Scan for the cell matching the given text and deliver its [x, y] coordinate at center. 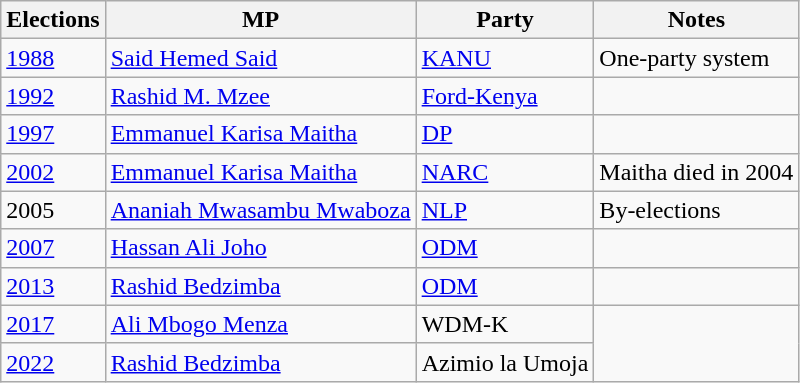
MP [260, 20]
1988 [53, 58]
2013 [53, 286]
Ali Mbogo Menza [260, 324]
Maitha died in 2004 [696, 172]
1992 [53, 96]
Notes [696, 20]
By-elections [696, 210]
2022 [53, 362]
2017 [53, 324]
Ford-Kenya [505, 96]
2005 [53, 210]
2007 [53, 248]
Hassan Ali Joho [260, 248]
Party [505, 20]
Ananiah Mwasambu Mwaboza [260, 210]
WDM-K [505, 324]
DP [505, 134]
Elections [53, 20]
KANU [505, 58]
NLP [505, 210]
1997 [53, 134]
Rashid M. Mzee [260, 96]
Said Hemed Said [260, 58]
2002 [53, 172]
One-party system [696, 58]
Azimio la Umoja [505, 362]
NARC [505, 172]
